Provide the (x, y) coordinate of the cell's center where the given text is located.  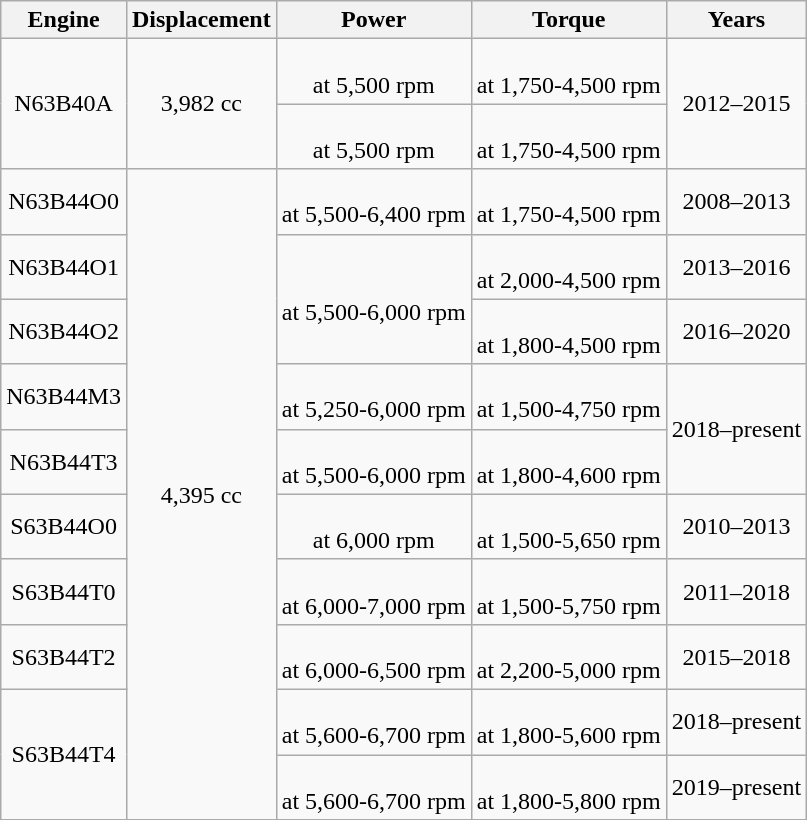
S63B44T4 (64, 754)
Years (736, 20)
at 1,800-5,800 rpm (568, 786)
2016–2020 (736, 332)
at 1,800-5,600 rpm (568, 722)
2015–2018 (736, 656)
at 1,500-5,750 rpm (568, 592)
at 1,800-4,500 rpm (568, 332)
N63B44M3 (64, 396)
2013–2016 (736, 266)
N63B44O1 (64, 266)
S63B44O0 (64, 526)
N63B44O2 (64, 332)
at 2,200-5,000 rpm (568, 656)
2012–2015 (736, 104)
Torque (568, 20)
N63B40A (64, 104)
at 1,500-5,650 rpm (568, 526)
Displacement (201, 20)
2011–2018 (736, 592)
2008–2013 (736, 202)
at 6,000-6,500 rpm (374, 656)
at 1,500-4,750 rpm (568, 396)
S63B44T2 (64, 656)
N63B44O0 (64, 202)
at 1,800-4,600 rpm (568, 462)
4,395 cc (201, 494)
Power (374, 20)
at 5,250-6,000 rpm (374, 396)
2010–2013 (736, 526)
2019–present (736, 786)
3,982 cc (201, 104)
at 6,000-7,000 rpm (374, 592)
at 2,000-4,500 rpm (568, 266)
N63B44T3 (64, 462)
at 6,000 rpm (374, 526)
S63B44T0 (64, 592)
at 5,500-6,400 rpm (374, 202)
Engine (64, 20)
